Provide the (X, Y) coordinate of the cell's center where the given text is located.  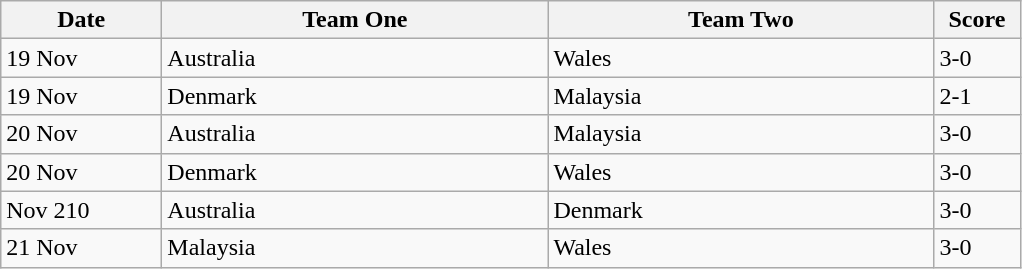
Team Two (741, 20)
Nov 210 (82, 210)
21 Nov (82, 248)
Score (977, 20)
Date (82, 20)
2-1 (977, 96)
Team One (355, 20)
